Identify which cell holds the provided text, then report its (x, y) central coordinate. 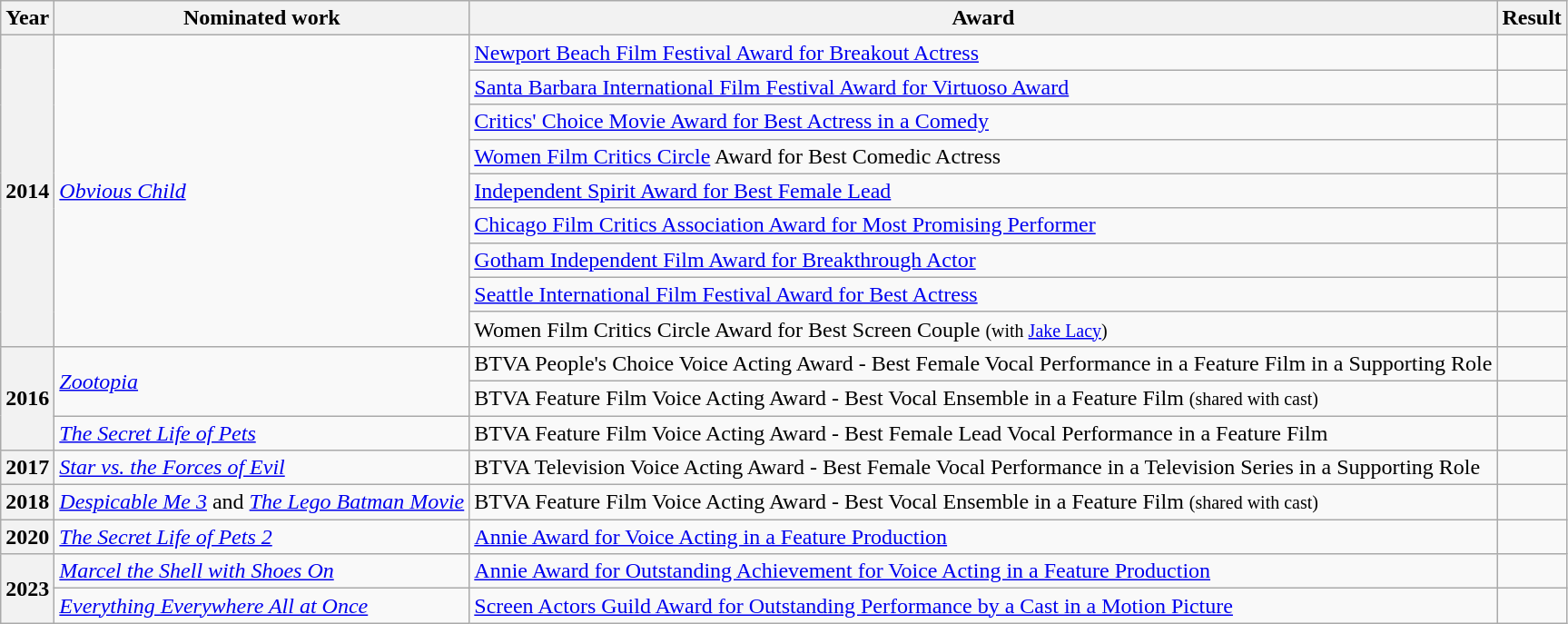
Marcel the Shell with Shoes On (261, 571)
Annie Award for Voice Acting in a Feature Production (983, 537)
Women Film Critics Circle Award for Best Comedic Actress (983, 156)
Despicable Me 3 and The Lego Batman Movie (261, 502)
2014 (27, 191)
Chicago Film Critics Association Award for Most Promising Performer (983, 225)
Independent Spirit Award for Best Female Lead (983, 191)
Santa Barbara International Film Festival Award for Virtuoso Award (983, 87)
BTVA People's Choice Voice Acting Award - Best Female Vocal Performance in a Feature Film in a Supporting Role (983, 363)
BTVA Television Voice Acting Award - Best Female Vocal Performance in a Television Series in a Supporting Role (983, 468)
Seattle International Film Festival Award for Best Actress (983, 294)
Everything Everywhere All at Once (261, 606)
Critics' Choice Movie Award for Best Actress in a Comedy (983, 122)
Women Film Critics Circle Award for Best Screen Couple (with Jake Lacy) (983, 329)
Annie Award for Outstanding Achievement for Voice Acting in a Feature Production (983, 571)
Year (27, 18)
Screen Actors Guild Award for Outstanding Performance by a Cast in a Motion Picture (983, 606)
Obvious Child (261, 191)
Star vs. the Forces of Evil (261, 468)
2018 (27, 502)
The Secret Life of Pets 2 (261, 537)
2023 (27, 589)
2016 (27, 398)
Newport Beach Film Festival Award for Breakout Actress (983, 53)
Nominated work (261, 18)
BTVA Feature Film Voice Acting Award - Best Female Lead Vocal Performance in a Feature Film (983, 433)
The Secret Life of Pets (261, 433)
Zootopia (261, 381)
Award (983, 18)
Result (1532, 18)
Gotham Independent Film Award for Breakthrough Actor (983, 260)
2020 (27, 537)
2017 (27, 468)
